Capture the cell that displays the provided text and extract its [X, Y] central coordinate. 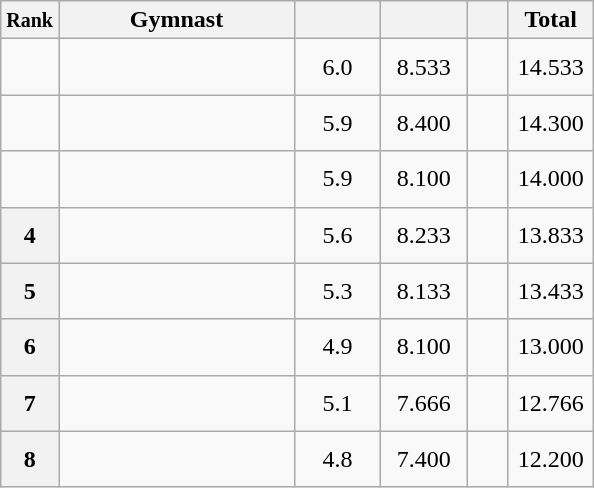
8.233 [424, 235]
7 [30, 403]
14.000 [551, 179]
14.533 [551, 67]
14.300 [551, 123]
4.8 [338, 459]
13.000 [551, 347]
4 [30, 235]
6.0 [338, 67]
13.833 [551, 235]
8.133 [424, 291]
7.666 [424, 403]
5 [30, 291]
8 [30, 459]
Rank [30, 20]
12.766 [551, 403]
5.3 [338, 291]
8.533 [424, 67]
Gymnast [176, 20]
4.9 [338, 347]
5.6 [338, 235]
5.1 [338, 403]
Total [551, 20]
6 [30, 347]
13.433 [551, 291]
7.400 [424, 459]
12.200 [551, 459]
8.400 [424, 123]
